Return the (X, Y) coordinate for the center point of the cell that contains the specified text.  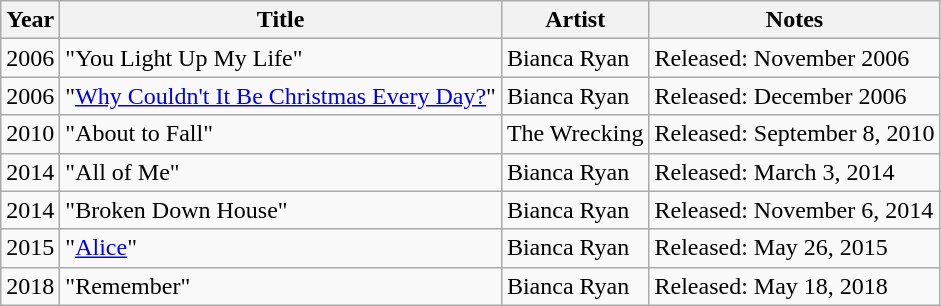
"You Light Up My Life" (281, 58)
2018 (30, 286)
2010 (30, 134)
2015 (30, 248)
"Remember" (281, 286)
Released: December 2006 (794, 96)
Artist (575, 20)
Released: November 2006 (794, 58)
Year (30, 20)
Released: May 26, 2015 (794, 248)
"Broken Down House" (281, 210)
The Wrecking (575, 134)
Released: March 3, 2014 (794, 172)
Title (281, 20)
"About to Fall" (281, 134)
Released: September 8, 2010 (794, 134)
"Alice" (281, 248)
Released: November 6, 2014 (794, 210)
"Why Couldn't It Be Christmas Every Day?" (281, 96)
Notes (794, 20)
Released: May 18, 2018 (794, 286)
"All of Me" (281, 172)
